Scan for the cell matching the given text and deliver its [x, y] coordinate at center. 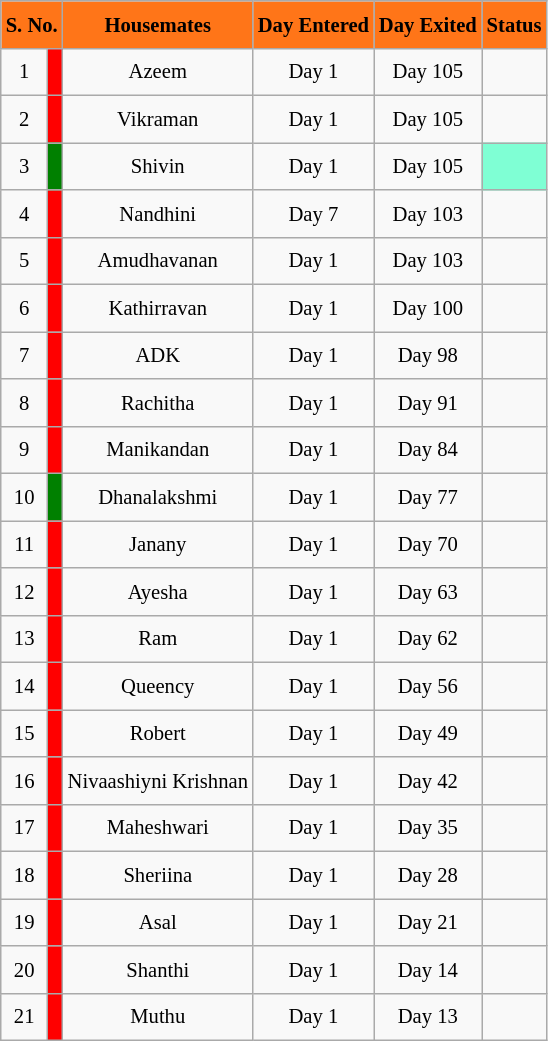
Day 91 [428, 402]
Ram [158, 638]
12 [24, 592]
Day 28 [428, 874]
11 [24, 544]
4 [24, 214]
13 [24, 638]
Day 13 [428, 1016]
Day 35 [428, 828]
Status [514, 24]
Shanthi [158, 970]
Muthu [158, 1016]
Day 100 [428, 308]
Rachitha [158, 402]
Shivin [158, 166]
Day 77 [428, 496]
3 [24, 166]
Azeem [158, 72]
Vikraman [158, 118]
Day 42 [428, 780]
20 [24, 970]
9 [24, 450]
Manikandan [158, 450]
Dhanalakshmi [158, 496]
Housemates [158, 24]
Day 63 [428, 592]
Sheriina [158, 874]
Asal [158, 922]
Day 7 [314, 214]
19 [24, 922]
Day 98 [428, 354]
Day Entered [314, 24]
Kathirravan [158, 308]
15 [24, 732]
Robert [158, 732]
5 [24, 260]
Amudhavanan [158, 260]
Day 21 [428, 922]
10 [24, 496]
1 [24, 72]
Queency [158, 686]
7 [24, 354]
16 [24, 780]
Day 70 [428, 544]
Day 14 [428, 970]
S. No. [32, 24]
Nivaashiyni Krishnan [158, 780]
2 [24, 118]
Day 84 [428, 450]
Day Exited [428, 24]
8 [24, 402]
17 [24, 828]
Ayesha [158, 592]
18 [24, 874]
Nandhini [158, 214]
Day 56 [428, 686]
Maheshwari [158, 828]
Janany [158, 544]
Day 49 [428, 732]
14 [24, 686]
Day 62 [428, 638]
6 [24, 308]
ADK [158, 354]
21 [24, 1016]
